Provide the [x, y] coordinate of the cell's center where the given text is located.  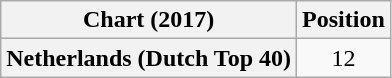
Chart (2017) [149, 20]
Position [344, 20]
Netherlands (Dutch Top 40) [149, 58]
12 [344, 58]
